Scan for the cell matching the given text and deliver its (x, y) coordinate at center. 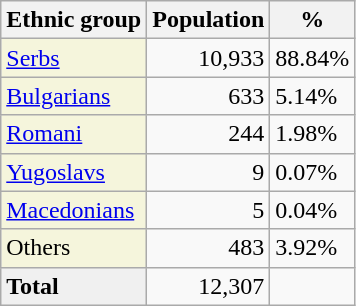
Total (74, 286)
9 (208, 172)
244 (208, 134)
Macedonians (74, 210)
12,307 (208, 286)
0.04% (312, 210)
Romani (74, 134)
Serbs (74, 58)
Population (208, 20)
Yugoslavs (74, 172)
Ethnic group (74, 20)
% (312, 20)
10,933 (208, 58)
1.98% (312, 134)
88.84% (312, 58)
5 (208, 210)
Bulgarians (74, 96)
633 (208, 96)
0.07% (312, 172)
5.14% (312, 96)
483 (208, 248)
3.92% (312, 248)
Others (74, 248)
